Search for the cell housing the specified text and yield its (x, y) center coordinate. 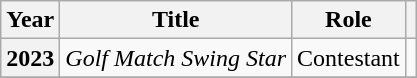
2023 (30, 58)
Role (349, 20)
Title (176, 20)
Golf Match Swing Star (176, 58)
Contestant (349, 58)
Year (30, 20)
